Capture the cell that displays the provided text and extract its (x, y) central coordinate. 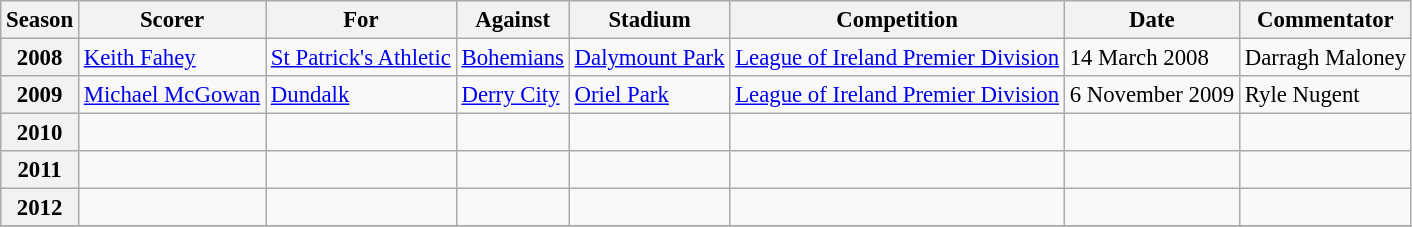
Stadium (650, 20)
Dalymount Park (650, 58)
Dundalk (362, 95)
Michael McGowan (172, 95)
Competition (897, 20)
2010 (40, 133)
Against (512, 20)
Date (1152, 20)
2009 (40, 95)
2011 (40, 170)
14 March 2008 (1152, 58)
2008 (40, 58)
Commentator (1325, 20)
St Patrick's Athletic (362, 58)
Season (40, 20)
Oriel Park (650, 95)
Darragh Maloney (1325, 58)
2012 (40, 208)
Ryle Nugent (1325, 95)
6 November 2009 (1152, 95)
Keith Fahey (172, 58)
Bohemians (512, 58)
Derry City (512, 95)
For (362, 20)
Scorer (172, 20)
